For the text-containing cell, return its midpoint in (X, Y) coordinate format. 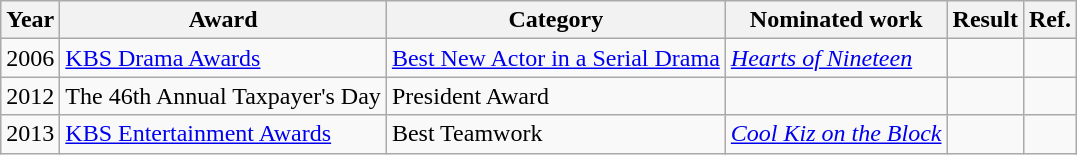
2013 (30, 134)
The 46th Annual Taxpayer's Day (224, 96)
Cool Kiz on the Block (836, 134)
2006 (30, 58)
Hearts of Nineteen (836, 58)
Award (224, 20)
Year (30, 20)
President Award (556, 96)
Result (985, 20)
Nominated work (836, 20)
Category (556, 20)
2012 (30, 96)
Ref. (1050, 20)
KBS Entertainment Awards (224, 134)
Best Teamwork (556, 134)
KBS Drama Awards (224, 58)
Best New Actor in a Serial Drama (556, 58)
